Output the [x, y] coordinate of the center of the cell containing the given text.  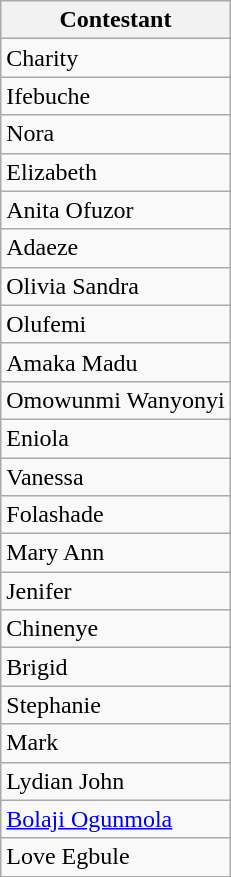
Charity [116, 58]
Mark [116, 743]
Mary Ann [116, 553]
Chinenye [116, 629]
Jenifer [116, 591]
Love Egbule [116, 857]
Bolaji Ogunmola [116, 819]
Olivia Sandra [116, 286]
Omowunmi Wanyonyi [116, 400]
Elizabeth [116, 172]
Adaeze [116, 248]
Ifebuche [116, 96]
Olufemi [116, 324]
Contestant [116, 20]
Eniola [116, 438]
Brigid [116, 667]
Nora [116, 134]
Stephanie [116, 705]
Lydian John [116, 781]
Folashade [116, 515]
Vanessa [116, 477]
Amaka Madu [116, 362]
Anita Ofuzor [116, 210]
